Determine the [X, Y] coordinate at the center of the cell enclosing the given text.  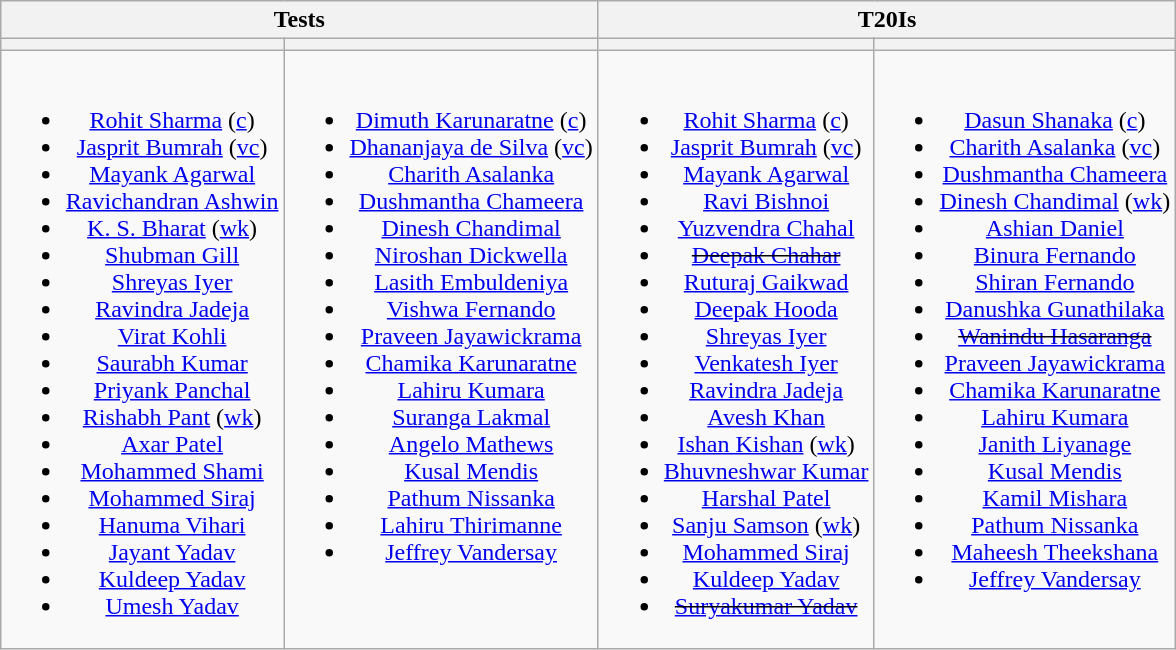
T20Is [886, 20]
Tests [299, 20]
